Return [X, Y] of the center of cell containing provided text 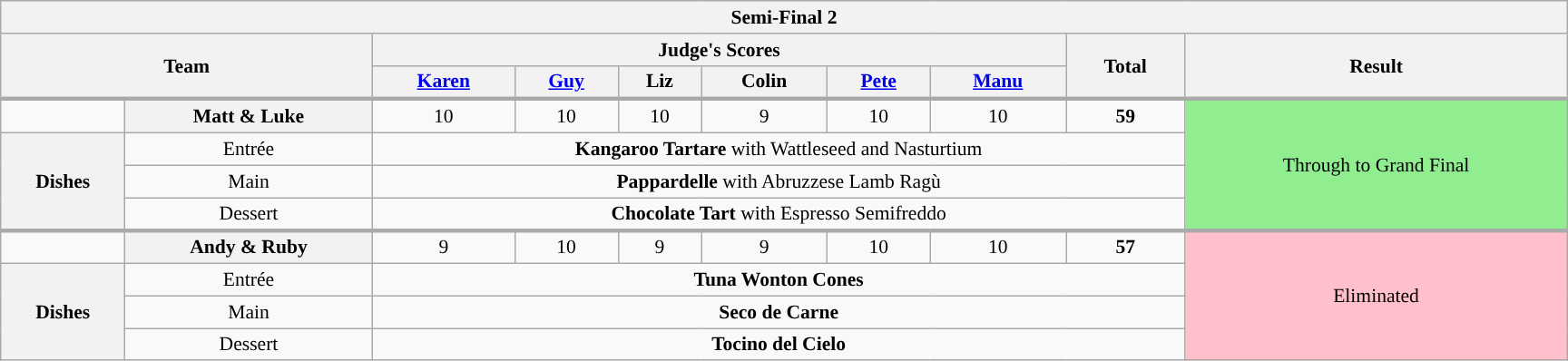
Semi-Final 2 [784, 17]
Result [1376, 67]
Liz [660, 82]
59 [1125, 116]
Guy [566, 82]
Tuna Wonton Cones [779, 280]
Seco de Carne [779, 312]
Pappardelle with Abruzzese Lamb Ragù [779, 181]
Karen [443, 82]
Through to Grand Final [1376, 166]
Chocolate Tart with Espresso Semifreddo [779, 214]
Eliminated [1376, 296]
Andy & Ruby [249, 248]
Tocino del Cielo [779, 345]
57 [1125, 248]
Colin [764, 82]
Manu [998, 82]
Kangaroo Tartare with Wattleseed and Nasturtium [779, 150]
Matt & Luke [249, 116]
Pete [878, 82]
Team [187, 67]
Judge's Scores [719, 50]
Total [1125, 67]
